Output the (x, y) coordinate of the center of the cell containing the given text.  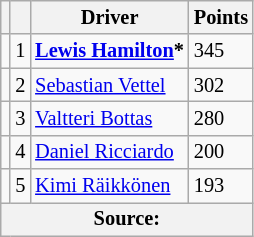
302 (221, 85)
Kimi Räikkönen (110, 186)
4 (20, 152)
1 (20, 51)
200 (221, 152)
5 (20, 186)
193 (221, 186)
Source: (127, 219)
Daniel Ricciardo (110, 152)
280 (221, 118)
Points (221, 17)
Sebastian Vettel (110, 85)
Driver (110, 17)
Lewis Hamilton* (110, 51)
345 (221, 51)
3 (20, 118)
2 (20, 85)
Valtteri Bottas (110, 118)
